Find where the given text appears and provide that cell's center as (X, Y) coordinate. 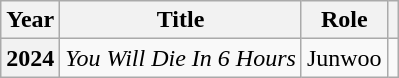
Junwoo (344, 58)
Year (30, 20)
2024 (30, 58)
Title (181, 20)
You Will Die In 6 Hours (181, 58)
Role (344, 20)
